For the text-containing cell, return its midpoint in (x, y) coordinate format. 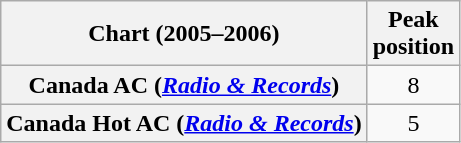
Peakposition (413, 34)
Chart (2005–2006) (184, 34)
Canada Hot AC (Radio & Records) (184, 123)
Canada AC (Radio & Records) (184, 85)
5 (413, 123)
8 (413, 85)
